Extract the (x, y) coordinate from the center of the cell holding the provided text.  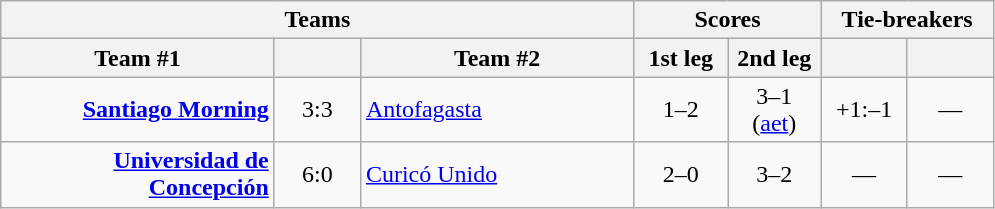
1st leg (681, 58)
3–2 (775, 174)
3:3 (317, 110)
Team #2 (497, 58)
Universidad de Concepción (138, 174)
Antofagasta (497, 110)
3–1 (aet) (775, 110)
1–2 (681, 110)
Santiago Morning (138, 110)
2–0 (681, 174)
Scores (728, 20)
6:0 (317, 174)
+1:–1 (864, 110)
Teams (318, 20)
2nd leg (775, 58)
Team #1 (138, 58)
Curicó Unido (497, 174)
Tie-breakers (907, 20)
